From the cell containing the given text, extract its center point as [X, Y] coordinate. 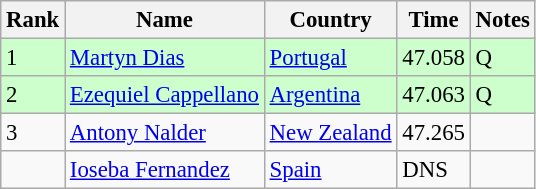
Rank [33, 20]
3 [33, 133]
New Zealand [330, 133]
Country [330, 20]
Portugal [330, 58]
1 [33, 58]
Antony Nalder [165, 133]
Spain [330, 170]
2 [33, 95]
Argentina [330, 95]
DNS [434, 170]
Notes [502, 20]
47.265 [434, 133]
Time [434, 20]
47.058 [434, 58]
Name [165, 20]
Ezequiel Cappellano [165, 95]
47.063 [434, 95]
Ioseba Fernandez [165, 170]
Martyn Dias [165, 58]
